Detect which cell encompasses the target text, then output its (X, Y) center coordinate. 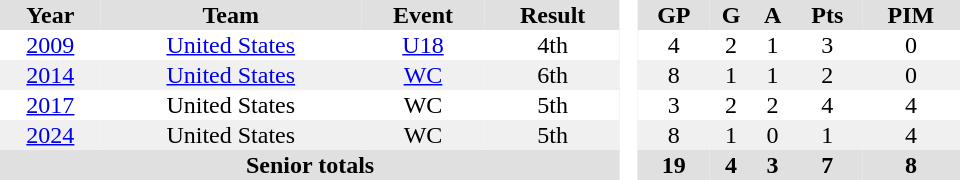
2009 (50, 45)
Year (50, 15)
Team (231, 15)
7 (828, 165)
PIM (911, 15)
2017 (50, 105)
Result (552, 15)
A (773, 15)
6th (552, 75)
Senior totals (310, 165)
GP (674, 15)
G (732, 15)
Event (423, 15)
4th (552, 45)
Pts (828, 15)
2014 (50, 75)
U18 (423, 45)
2024 (50, 135)
19 (674, 165)
